Provide the (X, Y) coordinate of the cell's center where the given text is located.  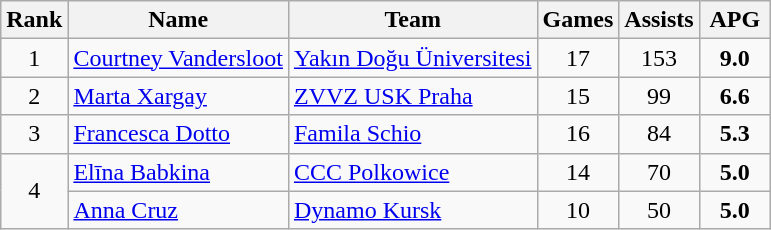
50 (659, 210)
16 (578, 134)
ZVVZ USK Praha (412, 96)
5.3 (734, 134)
Name (178, 20)
4 (34, 191)
APG (734, 20)
Francesca Dotto (178, 134)
10 (578, 210)
153 (659, 58)
Assists (659, 20)
Marta Xargay (178, 96)
84 (659, 134)
Anna Cruz (178, 210)
6.6 (734, 96)
Famila Schio (412, 134)
3 (34, 134)
2 (34, 96)
70 (659, 172)
15 (578, 96)
Courtney Vandersloot (178, 58)
Yakın Doğu Üniversitesi (412, 58)
17 (578, 58)
Dynamo Kursk (412, 210)
Games (578, 20)
14 (578, 172)
Rank (34, 20)
9.0 (734, 58)
Team (412, 20)
Elīna Babkina (178, 172)
99 (659, 96)
1 (34, 58)
CCC Polkowice (412, 172)
